Output the [X, Y] coordinate of the center of the cell containing the given text.  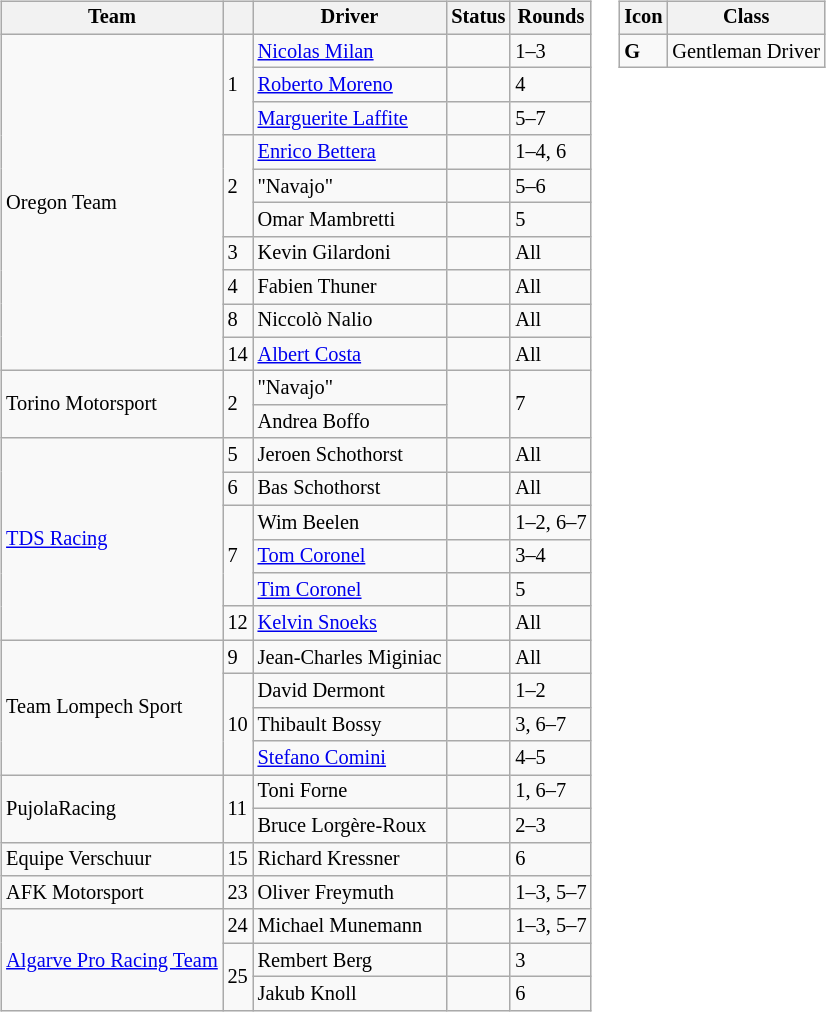
Team [112, 18]
Class [746, 18]
Torino Motorsport [112, 404]
Nicolas Milan [350, 51]
Status [478, 18]
Stefano Comini [350, 758]
24 [238, 926]
10 [238, 724]
Jean-Charles Miginiac [350, 657]
Algarve Pro Racing Team [112, 960]
14 [238, 354]
2–3 [550, 825]
8 [238, 321]
Michael Munemann [350, 926]
Rounds [550, 18]
Omar Mambretti [350, 220]
12 [238, 623]
Niccolò Nalio [350, 321]
Tim Coronel [350, 590]
Bruce Lorgère-Roux [350, 825]
1–4, 6 [550, 152]
Toni Forne [350, 792]
G [643, 51]
5–7 [550, 119]
Richard Kressner [350, 859]
3–4 [550, 556]
Fabien Thuner [350, 287]
David Dermont [350, 691]
Gentleman Driver [746, 51]
Oregon Team [112, 202]
Enrico Bettera [350, 152]
Kelvin Snoeks [350, 623]
Equipe Verschuur [112, 859]
Roberto Moreno [350, 85]
3, 6–7 [550, 724]
Marguerite Laffite [350, 119]
Bas Schothorst [350, 489]
5–6 [550, 186]
Andrea Boffo [350, 422]
TDS Racing [112, 539]
1–2 [550, 691]
1–2, 6–7 [550, 522]
25 [238, 976]
Icon [643, 18]
23 [238, 893]
4–5 [550, 758]
Wim Beelen [350, 522]
Kevin Gilardoni [350, 253]
Albert Costa [350, 354]
Tom Coronel [350, 556]
Rembert Berg [350, 960]
Jeroen Schothorst [350, 455]
9 [238, 657]
Thibault Bossy [350, 724]
1, 6–7 [550, 792]
PujolaRacing [112, 808]
Driver [350, 18]
1–3 [550, 51]
11 [238, 808]
Oliver Freymuth [350, 893]
15 [238, 859]
Jakub Knoll [350, 994]
1 [238, 84]
Team Lompech Sport [112, 708]
AFK Motorsport [112, 893]
